Return (x, y) of the center of cell containing provided text 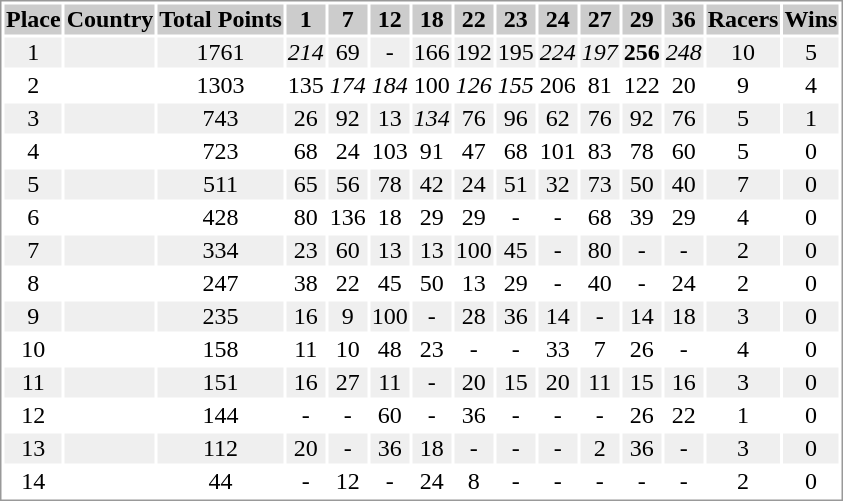
235 (220, 317)
1761 (220, 53)
103 (390, 151)
122 (642, 85)
428 (220, 217)
48 (390, 349)
62 (558, 119)
144 (220, 415)
195 (516, 53)
334 (220, 251)
Wins (811, 19)
247 (220, 283)
224 (558, 53)
134 (432, 119)
91 (432, 151)
256 (642, 53)
511 (220, 185)
Racers (743, 19)
135 (306, 85)
136 (348, 217)
1303 (220, 85)
248 (684, 53)
28 (474, 317)
33 (558, 349)
51 (516, 185)
44 (220, 481)
192 (474, 53)
743 (220, 119)
Country (110, 19)
38 (306, 283)
126 (474, 85)
6 (33, 217)
69 (348, 53)
65 (306, 185)
83 (600, 151)
42 (432, 185)
214 (306, 53)
Place (33, 19)
32 (558, 185)
166 (432, 53)
197 (600, 53)
Total Points (220, 19)
56 (348, 185)
723 (220, 151)
96 (516, 119)
174 (348, 85)
39 (642, 217)
151 (220, 383)
112 (220, 449)
101 (558, 151)
81 (600, 85)
206 (558, 85)
184 (390, 85)
73 (600, 185)
47 (474, 151)
158 (220, 349)
155 (516, 85)
